Search for the cell housing the specified text and yield its [x, y] center coordinate. 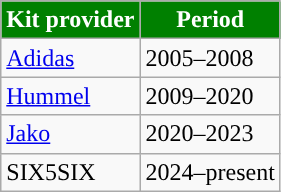
2020–2023 [210, 134]
2005–2008 [210, 58]
SIX5SIX [70, 172]
Period [210, 20]
Jako [70, 134]
Adidas [70, 58]
Hummel [70, 96]
2024–present [210, 172]
2009–2020 [210, 96]
Kit provider [70, 20]
